Scan for the cell matching the given text and deliver its (x, y) coordinate at center. 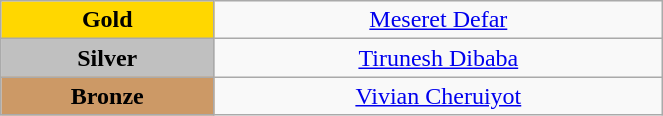
Vivian Cheruiyot (438, 96)
Tirunesh Dibaba (438, 58)
Silver (108, 58)
Bronze (108, 96)
Gold (108, 20)
Meseret Defar (438, 20)
